Capture the cell that displays the provided text and extract its [x, y] central coordinate. 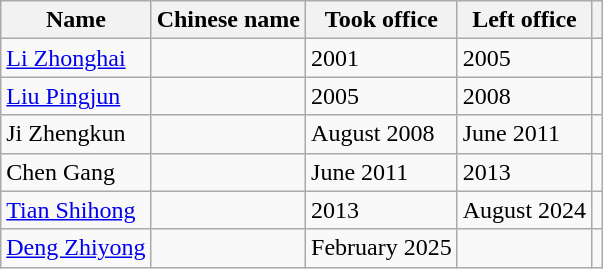
Tian Shihong [76, 210]
Li Zhonghai [76, 58]
Took office [382, 20]
2008 [524, 96]
August 2024 [524, 210]
Name [76, 20]
Liu Pingjun [76, 96]
February 2025 [382, 248]
2001 [382, 58]
Deng Zhiyong [76, 248]
August 2008 [382, 134]
Left office [524, 20]
Ji Zhengkun [76, 134]
Chen Gang [76, 172]
Chinese name [228, 20]
